Scan for the cell matching the given text and deliver its [x, y] coordinate at center. 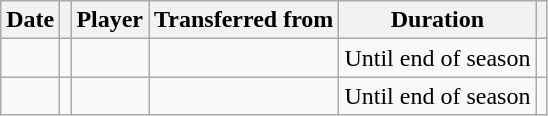
Transferred from [244, 20]
Player [110, 20]
Duration [438, 20]
Date [30, 20]
